Output the [X, Y] coordinate of the center of the cell containing the given text.  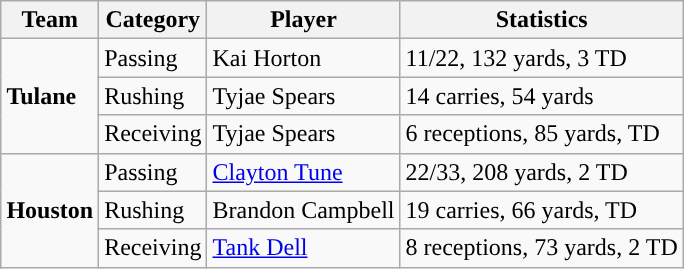
Houston [50, 210]
Statistics [542, 20]
19 carries, 66 yards, TD [542, 210]
22/33, 208 yards, 2 TD [542, 172]
8 receptions, 73 yards, 2 TD [542, 248]
Player [304, 20]
Category [153, 20]
Kai Horton [304, 58]
11/22, 132 yards, 3 TD [542, 58]
Tank Dell [304, 248]
Brandon Campbell [304, 210]
14 carries, 54 yards [542, 96]
Tulane [50, 96]
Team [50, 20]
Clayton Tune [304, 172]
6 receptions, 85 yards, TD [542, 134]
